Provide the (X, Y) coordinate of the cell's center where the given text is located.  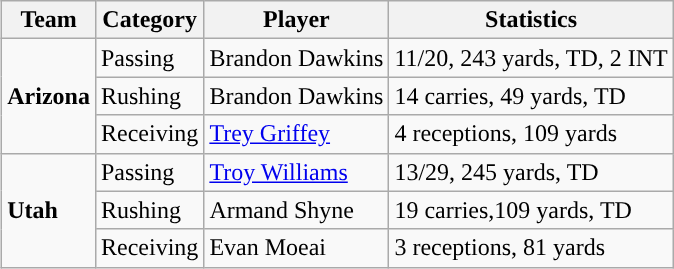
11/20, 243 yards, TD, 2 INT (531, 58)
Arizona (49, 96)
Trey Griffey (296, 134)
Evan Moeai (296, 248)
Armand Shyne (296, 210)
Category (149, 20)
Statistics (531, 20)
3 receptions, 81 yards (531, 248)
13/29, 245 yards, TD (531, 172)
4 receptions, 109 yards (531, 134)
Team (49, 20)
Troy Williams (296, 172)
14 carries, 49 yards, TD (531, 96)
Player (296, 20)
Utah (49, 210)
19 carries,109 yards, TD (531, 210)
